Locate the cell with the specified text and output its (X, Y) center coordinate. 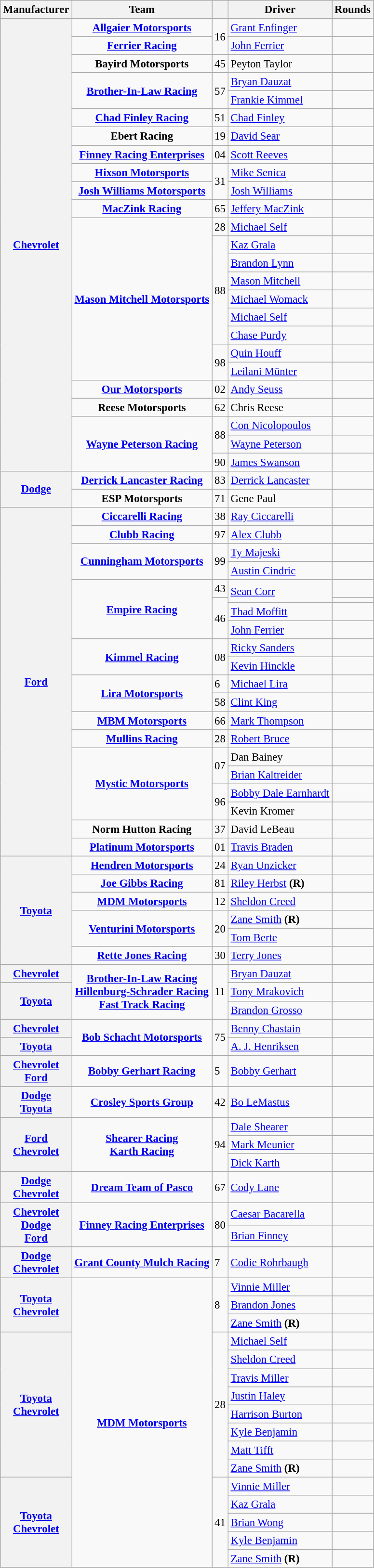
Kimmel Racing (142, 657)
Derrick Lancaster Racing (142, 480)
Wayne Peterson (280, 444)
Grant County Mulch Racing (142, 1262)
Lira Motorsports (142, 693)
Benny Chastain (280, 1028)
42 (220, 1102)
Chris Reese (280, 408)
65 (220, 208)
Allgaier Motorsports (142, 28)
7 (220, 1262)
Brother-In-Law Racing (142, 91)
Codie Rohrbaugh (280, 1262)
04 (220, 155)
Our Motorsports (142, 389)
Joe Gibbs Racing (142, 883)
Leilani Münter (280, 372)
Brandon Jones (280, 1305)
Austin Cindric (280, 570)
02 (220, 389)
Dream Team of Pasco (142, 1187)
Bob Schacht Motorsports (142, 1037)
Brandon Lynn (280, 263)
James Swanson (280, 462)
Clubb Racing (142, 534)
98 (220, 362)
Travis Braden (280, 847)
Mason Mitchell (280, 281)
Peyton Taylor (280, 64)
58 (220, 702)
Kevin Hinckle (280, 666)
19 (220, 136)
Travis Miller (280, 1378)
96 (220, 802)
Platinum Motorsports (142, 847)
8 (220, 1306)
Dale Shearer (280, 1127)
Cunningham Motorsports (142, 561)
Chase Purdy (280, 336)
99 (220, 561)
51 (220, 118)
Matt Tifft (280, 1450)
Frankie Kimmel (280, 100)
Quin Houff (280, 353)
Norm Hutton Racing (142, 829)
31 (220, 181)
Ford Chevrolet (36, 1145)
30 (220, 956)
A. J. Henriksen (280, 1046)
Ferrier Racing (142, 46)
Team (142, 10)
45 (220, 64)
Hendren Motorsports (142, 865)
Chevrolet Ford (36, 1071)
Josh Williams Motorsports (142, 191)
Cody Lane (280, 1187)
David LeBeau (280, 829)
Ryan Unzicker (280, 865)
Con Nicolopoulos (280, 426)
Clint King (280, 702)
Bobby Gerhart Racing (142, 1071)
37 (220, 829)
07 (220, 765)
Kevin Kromer (280, 811)
Caesar Bacarella (280, 1214)
43 (220, 589)
Tony Mrakovich (280, 992)
Bobby Gerhart (280, 1071)
16 (220, 37)
Robert Bruce (280, 739)
MBM Motorsports (142, 721)
Manufacturer (36, 10)
Hixson Motorsports (142, 172)
80 (220, 1225)
Harrison Burton (280, 1414)
67 (220, 1187)
Sean Corr (280, 591)
66 (220, 721)
Brian Wong (280, 1522)
46 (220, 619)
Ford (36, 682)
94 (220, 1145)
David Sear (280, 136)
Crosley Sports Group (142, 1102)
12 (220, 902)
Mark Thompson (280, 721)
Brian Kaltreider (280, 775)
Dick Karth (280, 1163)
Bobby Dale Earnhardt (280, 793)
11 (220, 992)
Shearer Racing Karth Racing (142, 1145)
Bayird Motorsports (142, 64)
Rette Jones Racing (142, 956)
Derrick Lancaster (280, 480)
Wayne Peterson Racing (142, 444)
Dodge (36, 489)
Driver (280, 10)
Dodge Toyota (36, 1102)
Ciccarelli Racing (142, 517)
Empire Racing (142, 609)
Chad Finley (280, 118)
Mike Senica (280, 172)
Gene Paul (280, 498)
Dan Bainey (280, 757)
Josh Williams (280, 191)
Mullins Racing (142, 739)
Justin Haley (280, 1396)
Reese Motorsports (142, 408)
83 (220, 480)
62 (220, 408)
Tom Berte (280, 938)
Rounds (353, 10)
57 (220, 91)
41 (220, 1522)
Grant Enfinger (280, 28)
71 (220, 498)
01 (220, 847)
Ricky Sanders (280, 648)
Terry Jones (280, 956)
ESP Motorsports (142, 498)
5 (220, 1071)
Brother-In-Law Racing Hillenburg-Schrader Racing Fast Track Racing (142, 992)
75 (220, 1037)
Alex Clubb (280, 534)
38 (220, 517)
Jeffery MacZink (280, 208)
20 (220, 928)
Ray Ciccarelli (280, 517)
Thad Moffitt (280, 612)
Chevrolet Dodge Ford (36, 1225)
Ty Majeski (280, 553)
Michael Lira (280, 684)
Scott Reeves (280, 155)
6 (220, 684)
MacZink Racing (142, 208)
81 (220, 883)
Bo LeMastus (280, 1102)
90 (220, 462)
24 (220, 865)
Mark Meunier (280, 1145)
97 (220, 534)
Mason Mitchell Motorsports (142, 299)
Mystic Motorsports (142, 784)
Venturini Motorsports (142, 928)
08 (220, 657)
Brandon Grosso (280, 1010)
Chad Finley Racing (142, 118)
Riley Herbst (R) (280, 883)
Michael Womack (280, 299)
Brian Finney (280, 1236)
Andy Seuss (280, 389)
Ebert Racing (142, 136)
